Return the [X, Y] coordinate for the center point of the cell that contains the specified text.  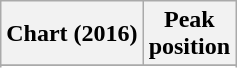
Chart (2016) [72, 34]
Peak position [189, 34]
